Search for the cell housing the specified text and yield its (X, Y) center coordinate. 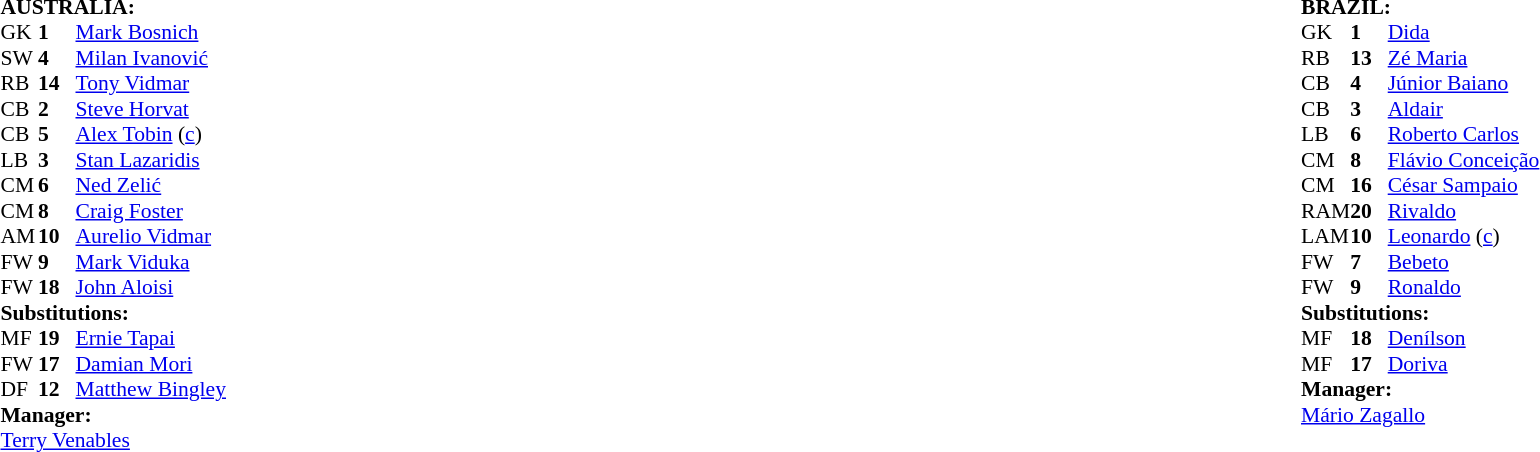
2 (57, 109)
12 (57, 389)
Aurelio Vidmar (151, 237)
DF (19, 389)
Ernie Tapai (151, 339)
Bebeto (1464, 262)
LAM (1326, 237)
Ned Zelić (151, 185)
Júnior Baiano (1464, 83)
Denílson (1464, 339)
Dida (1464, 33)
Milan Ivanović (151, 58)
19 (57, 339)
7 (1369, 262)
Mário Zagallo (1420, 415)
Stan Lazaridis (151, 160)
Doriva (1464, 364)
John Aloisi (151, 287)
Leonardo (c) (1464, 237)
16 (1369, 185)
Tony Vidmar (151, 83)
20 (1369, 211)
Zé Maria (1464, 58)
Aldair (1464, 109)
SW (19, 58)
5 (57, 135)
Matthew Bingley (151, 389)
Damian Mori (151, 364)
Craig Foster (151, 211)
14 (57, 83)
Mark Bosnich (151, 33)
AM (19, 237)
Ronaldo (1464, 287)
Mark Viduka (151, 262)
Flávio Conceição (1464, 160)
Rivaldo (1464, 211)
Alex Tobin (c) (151, 135)
Roberto Carlos (1464, 135)
13 (1369, 58)
Steve Horvat (151, 109)
César Sampaio (1464, 185)
RAM (1326, 211)
